Extract the [x, y] coordinate from the center of the cell holding the provided text.  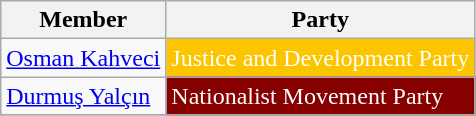
Justice and Development Party [320, 58]
Party [320, 20]
Osman Kahveci [84, 58]
Nationalist Movement Party [320, 96]
Durmuş Yalçın [84, 96]
Member [84, 20]
